Scan for the cell matching the given text and deliver its [x, y] coordinate at center. 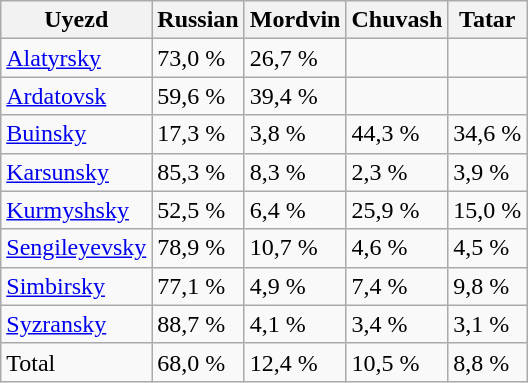
Sengileyevsky [76, 248]
2,3 % [397, 172]
12,4 % [295, 362]
59,6 % [198, 96]
Mordvin [295, 20]
88,7 % [198, 324]
Kurmyshsky [76, 210]
Total [76, 362]
68,0 % [198, 362]
3,1 % [488, 324]
Karsunsky [76, 172]
Buinsky [76, 134]
10,7 % [295, 248]
44,3 % [397, 134]
85,3 % [198, 172]
4,6 % [397, 248]
3,9 % [488, 172]
8,3 % [295, 172]
Syzransky [76, 324]
39,4 % [295, 96]
Tatar [488, 20]
4,9 % [295, 286]
7,4 % [397, 286]
73,0 % [198, 58]
26,7 % [295, 58]
4,5 % [488, 248]
52,5 % [198, 210]
6,4 % [295, 210]
Uyezd [76, 20]
10,5 % [397, 362]
Alatyrsky [76, 58]
3,8 % [295, 134]
Ardatovsk [76, 96]
15,0 % [488, 210]
Russian [198, 20]
Chuvash [397, 20]
4,1 % [295, 324]
34,6 % [488, 134]
9,8 % [488, 286]
17,3 % [198, 134]
8,8 % [488, 362]
78,9 % [198, 248]
77,1 % [198, 286]
3,4 % [397, 324]
Simbirsky [76, 286]
25,9 % [397, 210]
